Output the [x, y] coordinate of the center of the cell containing the given text.  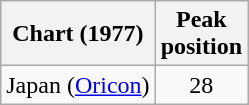
Chart (1977) [78, 34]
Peakposition [201, 34]
28 [201, 85]
Japan (Oricon) [78, 85]
